Output the (X, Y) coordinate of the center of the cell containing the given text.  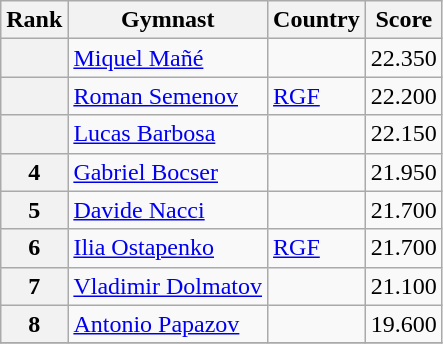
Ilia Ostapenko (168, 248)
Davide Nacci (168, 210)
Antonio Papazov (168, 324)
Roman Semenov (168, 96)
22.350 (404, 58)
Country (317, 20)
8 (34, 324)
Vladimir Dolmatov (168, 286)
4 (34, 172)
6 (34, 248)
22.200 (404, 96)
Gabriel Bocser (168, 172)
7 (34, 286)
5 (34, 210)
21.950 (404, 172)
19.600 (404, 324)
Lucas Barbosa (168, 134)
Gymnast (168, 20)
21.100 (404, 286)
Miquel Mañé (168, 58)
Rank (34, 20)
Score (404, 20)
22.150 (404, 134)
